Locate the cell with the specified text and output its [X, Y] center coordinate. 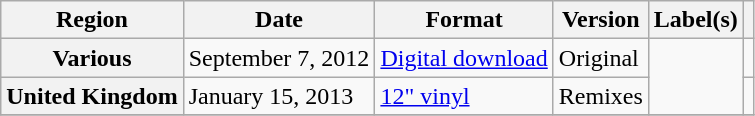
Digital download [464, 58]
Various [92, 58]
Region [92, 20]
Original [600, 58]
January 15, 2013 [279, 96]
Format [464, 20]
12" vinyl [464, 96]
Label(s) [696, 20]
Remixes [600, 96]
Version [600, 20]
United Kingdom [92, 96]
Date [279, 20]
September 7, 2012 [279, 58]
